Extract the (X, Y) coordinate from the center of the cell holding the provided text.  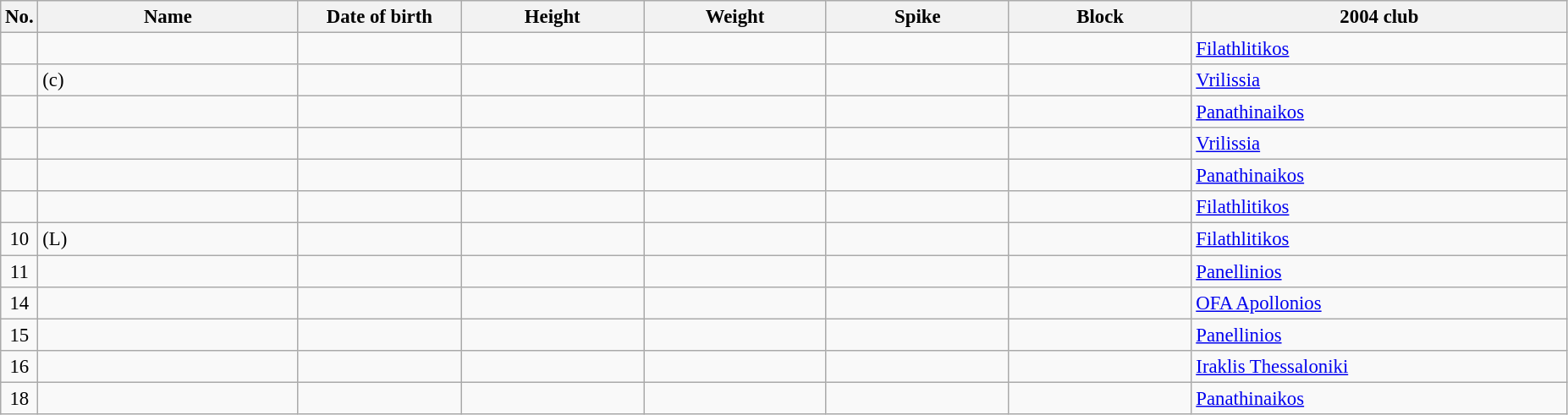
(c) (168, 80)
15 (19, 335)
(L) (168, 239)
11 (19, 271)
No. (19, 17)
2004 club (1379, 17)
18 (19, 398)
Iraklis Thessaloniki (1379, 366)
Weight (735, 17)
Spike (917, 17)
Block (1100, 17)
14 (19, 303)
16 (19, 366)
Name (168, 17)
Height (553, 17)
Date of birth (379, 17)
10 (19, 239)
OFA Apollonios (1379, 303)
